Capture the cell that displays the provided text and extract its (x, y) central coordinate. 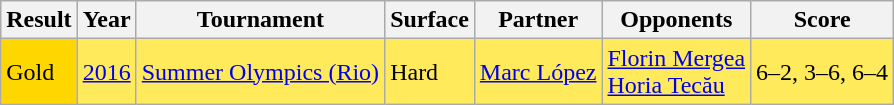
2016 (106, 72)
Hard (430, 72)
Score (822, 20)
Florin Mergea Horia Tecău (676, 72)
Tournament (260, 20)
Result (39, 20)
Marc López (538, 72)
Surface (430, 20)
Gold (39, 72)
Opponents (676, 20)
Summer Olympics (Rio) (260, 72)
Year (106, 20)
6–2, 3–6, 6–4 (822, 72)
Partner (538, 20)
